Return the (X, Y) coordinate for the center point of the cell that contains the specified text.  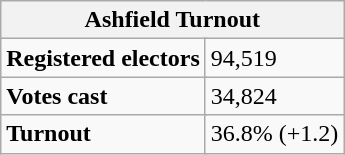
Turnout (104, 134)
36.8% (+1.2) (274, 134)
Registered electors (104, 58)
Ashfield Turnout (172, 20)
Votes cast (104, 96)
34,824 (274, 96)
94,519 (274, 58)
